Provide the (x, y) coordinate of the cell's center where the given text is located.  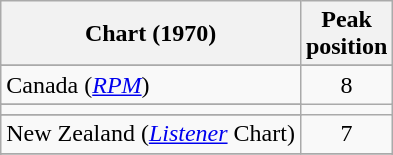
8 (346, 85)
Canada (RPM) (151, 85)
Chart (1970) (151, 34)
New Zealand (Listener Chart) (151, 134)
Peakposition (346, 34)
7 (346, 134)
